Locate the cell with the specified text and output its [x, y] center coordinate. 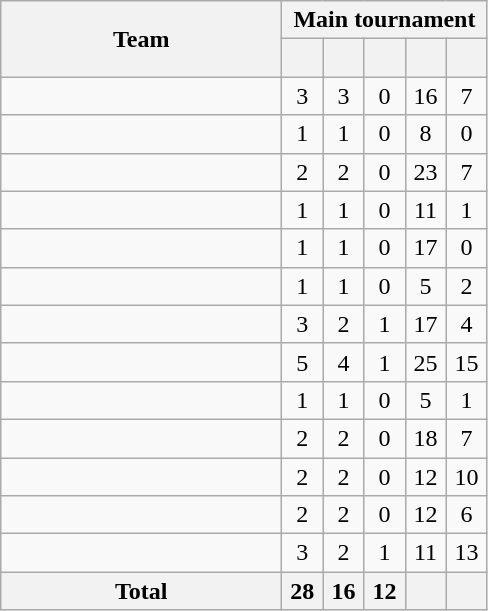
23 [426, 172]
Team [142, 39]
Total [142, 591]
Main tournament [384, 20]
25 [426, 362]
8 [426, 134]
6 [466, 515]
13 [466, 553]
18 [426, 438]
10 [466, 477]
15 [466, 362]
28 [302, 591]
